Locate the cell with the specified text and output its [x, y] center coordinate. 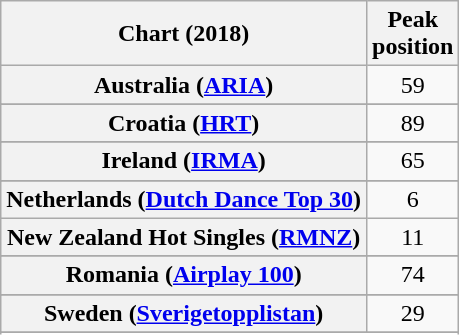
Australia (ARIA) [184, 85]
Netherlands (Dutch Dance Top 30) [184, 199]
Croatia (HRT) [184, 123]
11 [413, 237]
Romania (Airplay 100) [184, 275]
74 [413, 275]
29 [413, 313]
59 [413, 85]
89 [413, 123]
Ireland (IRMA) [184, 161]
Chart (2018) [184, 34]
New Zealand Hot Singles (RMNZ) [184, 237]
Sweden (Sverigetopplistan) [184, 313]
Peak position [413, 34]
65 [413, 161]
6 [413, 199]
